Search for the cell housing the specified text and yield its (X, Y) center coordinate. 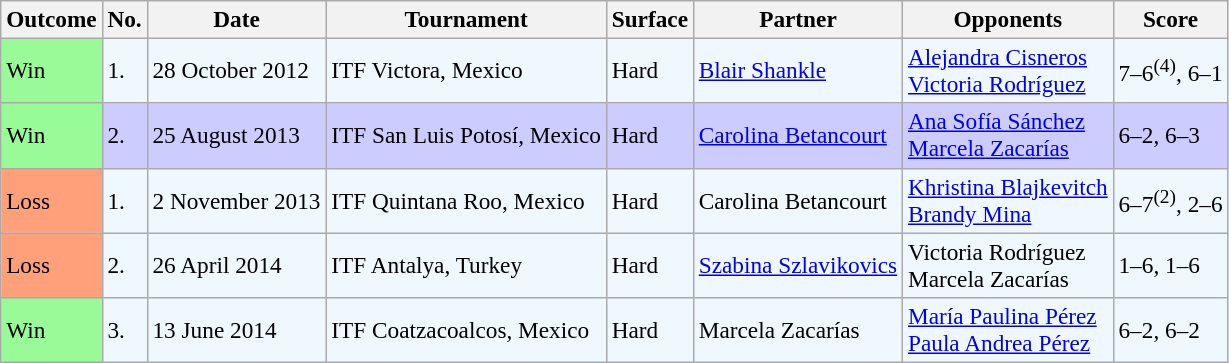
7–6(4), 6–1 (1170, 70)
Tournament (466, 19)
Blair Shankle (798, 70)
6–2, 6–3 (1170, 136)
ITF Antalya, Turkey (466, 264)
ITF Quintana Roo, Mexico (466, 200)
Szabina Szlavikovics (798, 264)
Ana Sofía Sánchez Marcela Zacarías (1008, 136)
26 April 2014 (236, 264)
28 October 2012 (236, 70)
25 August 2013 (236, 136)
Date (236, 19)
6–2, 6–2 (1170, 330)
Outcome (52, 19)
ITF Coatzacoalcos, Mexico (466, 330)
No. (124, 19)
ITF San Luis Potosí, Mexico (466, 136)
Score (1170, 19)
1–6, 1–6 (1170, 264)
3. (124, 330)
Partner (798, 19)
13 June 2014 (236, 330)
María Paulina Pérez Paula Andrea Pérez (1008, 330)
2 November 2013 (236, 200)
Opponents (1008, 19)
Victoria Rodríguez Marcela Zacarías (1008, 264)
6–7(2), 2–6 (1170, 200)
Surface (650, 19)
Marcela Zacarías (798, 330)
Khristina Blajkevitch Brandy Mina (1008, 200)
ITF Victora, Mexico (466, 70)
Alejandra Cisneros Victoria Rodríguez (1008, 70)
